Search for the cell housing the specified text and yield its (X, Y) center coordinate. 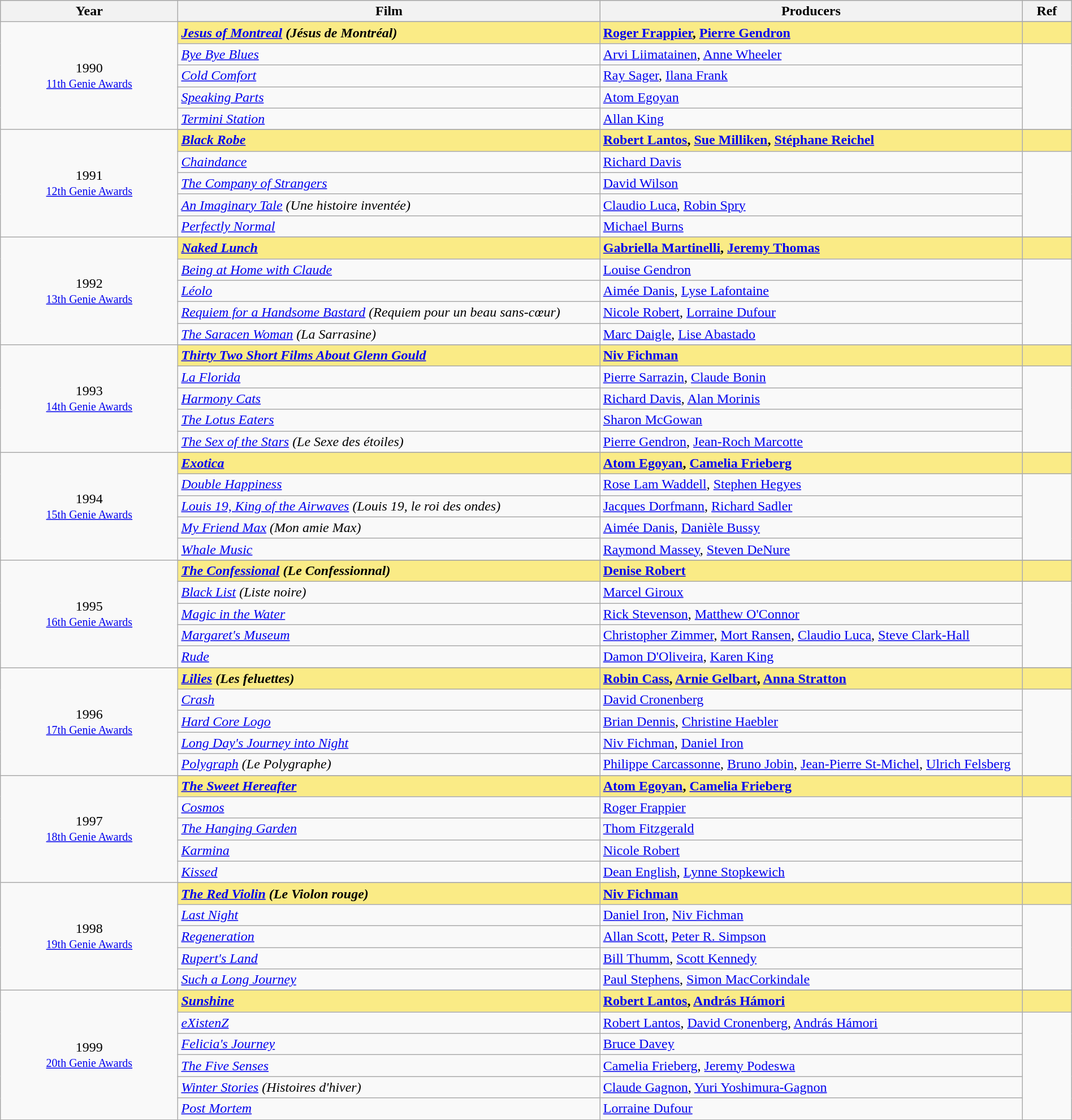
Allan Scott, Peter R. Simpson (811, 936)
Winter Stories (Histoires d'hiver) (389, 1087)
eXistenZ (389, 1023)
The Lotus Eaters (389, 420)
Marc Daigle, Lise Abastado (811, 334)
Brian Dennis, Christine Haebler (811, 721)
Robert Lantos, Sue Milliken, Stéphane Reichel (811, 140)
Lorraine Dufour (811, 1109)
Nicole Robert (811, 850)
Regeneration (389, 936)
Camelia Frieberg, Jeremy Podeswa (811, 1066)
Black Robe (389, 140)
Christopher Zimmer, Mort Ransen, Claudio Luca, Steve Clark-Hall (811, 635)
The Confessional (Le Confessionnal) (389, 570)
Crash (389, 700)
1990 11th Genie Awards (89, 76)
1998 19th Genie Awards (89, 936)
Bye Bye Blues (389, 54)
1997 18th Genie Awards (89, 829)
Harmony Cats (389, 399)
Felicia's Journey (389, 1044)
Such a Long Journey (389, 980)
Bill Thumm, Scott Kennedy (811, 958)
Last Night (389, 915)
Louis 19, King of the Airwaves (Louis 19, le roi des ondes) (389, 506)
Jacques Dorfmann, Richard Sadler (811, 506)
The Company of Strangers (389, 183)
The Five Senses (389, 1066)
Termini Station (389, 119)
Atom Egoyan (811, 97)
Denise Robert (811, 570)
Margaret's Museum (389, 635)
Louise Gendron (811, 270)
Pierre Sarrazin, Claude Bonin (811, 377)
La Florida (389, 377)
Aimée Danis, Lyse Lafontaine (811, 291)
Pierre Gendron, Jean-Roch Marcotte (811, 442)
Daniel Iron, Niv Fichman (811, 915)
Polygraph (Le Polygraphe) (389, 764)
David Cronenberg (811, 700)
Léolo (389, 291)
Paul Stephens, Simon MacCorkindale (811, 980)
The Sex of the Stars (Le Sexe des étoiles) (389, 442)
Hard Core Logo (389, 721)
1991 12th Genie Awards (89, 183)
Michael Burns (811, 226)
Rick Stevenson, Matthew O'Connor (811, 613)
Jesus of Montreal (Jésus de Montréal) (389, 33)
Aimée Danis, Danièle Bussy (811, 527)
Dean English, Lynne Stopkewich (811, 872)
An Imaginary Tale (Une histoire inventée) (389, 205)
Karmina (389, 850)
The Hanging Garden (389, 829)
Exotica (389, 463)
Long Day's Journey into Night (389, 743)
Cold Comfort (389, 76)
Damon D'Oliveira, Karen King (811, 657)
Year (89, 11)
Perfectly Normal (389, 226)
Roger Frappier, Pierre Gendron (811, 33)
1994 15th Genie Awards (89, 506)
Claude Gagnon, Yuri Yoshimura-Gagnon (811, 1087)
Ray Sager, Ilana Frank (811, 76)
Niv Fichman, Daniel Iron (811, 743)
The Sweet Hereafter (389, 786)
Raymond Massey, Steven DeNure (811, 549)
1996 17th Genie Awards (89, 721)
Claudio Luca, Robin Spry (811, 205)
Rose Lam Waddell, Stephen Hegyes (811, 485)
Roger Frappier (811, 807)
Producers (811, 11)
Cosmos (389, 807)
Being at Home with Claude (389, 270)
Black List (Liste noire) (389, 592)
Marcel Giroux (811, 592)
Rupert's Land (389, 958)
Robert Lantos, David Cronenberg, András Hámori (811, 1023)
Magic in the Water (389, 613)
Richard Davis, Alan Morinis (811, 399)
1992 13th Genie Awards (89, 291)
Kissed (389, 872)
Thom Fitzgerald (811, 829)
Double Happiness (389, 485)
Thirty Two Short Films About Glenn Gould (389, 356)
Nicole Robert, Lorraine Dufour (811, 313)
The Red Violin (Le Violon rouge) (389, 893)
Sharon McGowan (811, 420)
Robin Cass, Arnie Gelbart, Anna Stratton (811, 678)
Film (389, 11)
Rude (389, 657)
Philippe Carcassonne, Bruno Jobin, Jean-Pierre St-Michel, Ulrich Felsberg (811, 764)
Sunshine (389, 1001)
Chaindance (389, 162)
Speaking Parts (389, 97)
Ref (1047, 11)
Bruce Davey (811, 1044)
1999 20th Genie Awards (89, 1055)
David Wilson (811, 183)
1993 14th Genie Awards (89, 399)
Richard Davis (811, 162)
Allan King (811, 119)
The Saracen Woman (La Sarrasine) (389, 334)
Gabriella Martinelli, Jeremy Thomas (811, 248)
Lilies (Les feluettes) (389, 678)
Whale Music (389, 549)
My Friend Max (Mon amie Max) (389, 527)
Requiem for a Handsome Bastard (Requiem pour un beau sans-cœur) (389, 313)
Post Mortem (389, 1109)
Naked Lunch (389, 248)
Robert Lantos, András Hámori (811, 1001)
Arvi Liimatainen, Anne Wheeler (811, 54)
1995 16th Genie Awards (89, 613)
